Scan for the cell matching the given text and deliver its [X, Y] coordinate at center. 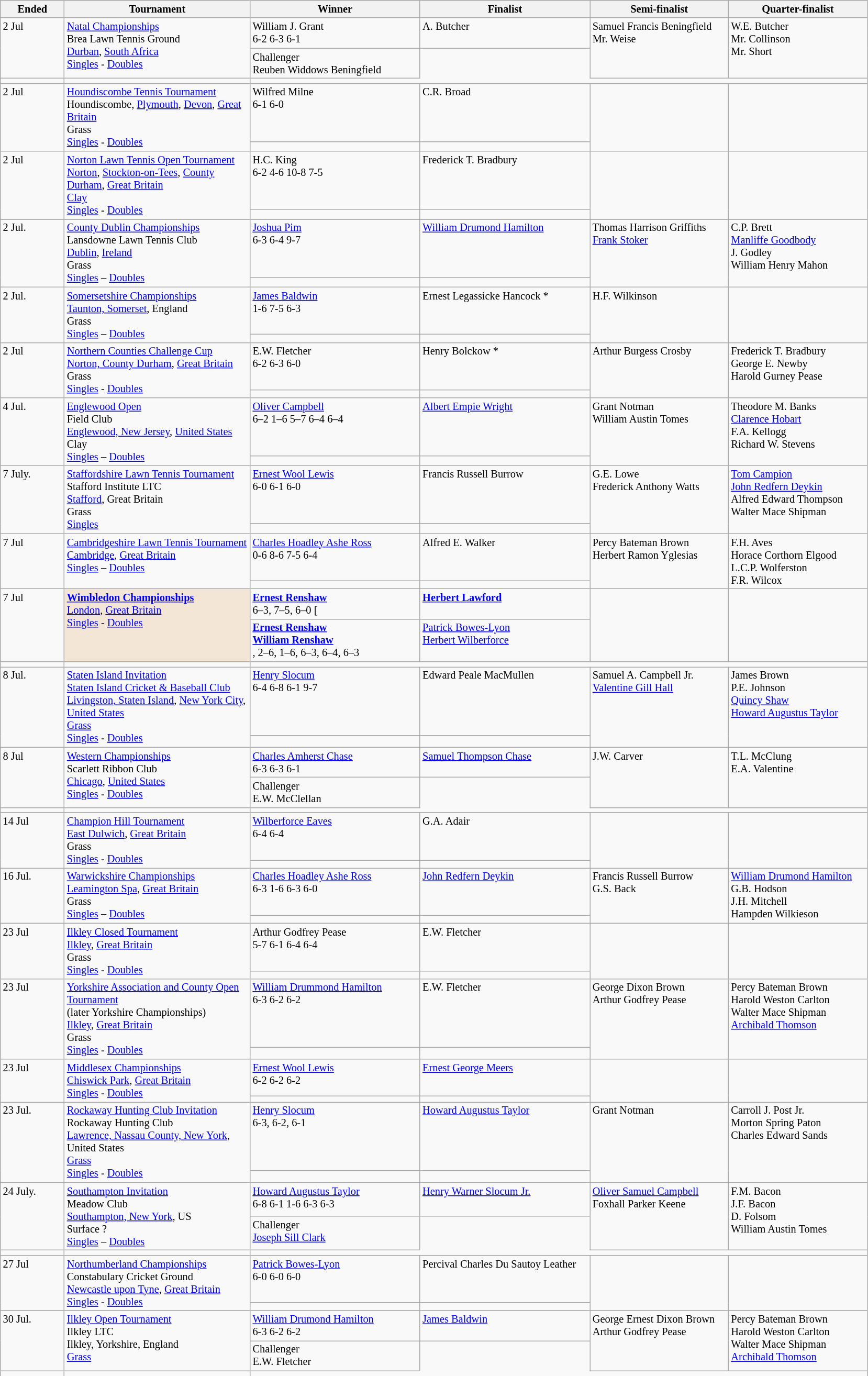
W.E. Butcher Mr. Collinson Mr. Short [798, 48]
John Redfern Deykin [505, 891]
14 Jul [32, 840]
Percival Charles Du Sautoy Leather [505, 1279]
Wimbledon ChampionshipsLondon, Great BritainSingles - Doubles [157, 625]
Francis Russell Burrow [505, 494]
Ernest Renshaw William Renshaw, 2–6, 1–6, 6–3, 6–4, 6–3 [335, 640]
8 Jul. [32, 707]
Thomas Harrison Griffiths Frank Stoker [660, 253]
G.A. Adair [505, 836]
Southampton InvitationMeadow ClubSouthampton, New York, USSurface ?Singles – Doubles [157, 1216]
William J. Grant6-2 6-3 6-1 [335, 33]
William Drumond Hamilton G.B. Hodson J.H. Mitchell Hampden Wilkieson [798, 895]
Oliver Samuel Campbell Foxhall Parker Keene [660, 1216]
Arthur Burgess Crosby [660, 370]
George Ernest Dixon Brown Arthur Godfrey Pease [660, 1340]
Patrick Bowes-Lyon Herbert Wilberforce [505, 640]
Wilfred Milne6-1 6-0 [335, 112]
Englewood OpenField ClubEnglewood, New Jersey, United StatesClaySingles – Doubles [157, 431]
Challenger E.W. McClellan [335, 792]
E.W. Fletcher6-2 6-3 6-0 [335, 366]
16 Jul. [32, 895]
Cambridgeshire Lawn Tennis Tournament Cambridge, Great BritainSingles – Doubles [157, 561]
Wilberforce Eaves6-4 6-4 [335, 836]
Grant Notman [660, 1142]
Charles Hoadley Ashe Ross0-6 8-6 7-5 6-4 [335, 557]
H.F. Wilkinson [660, 315]
Theodore M. Banks Clarence Hobart F.A. Kellogg Richard W. Stevens [798, 431]
G.E. Lowe Frederick Anthony Watts [660, 500]
Henry Bolckow * [505, 366]
8 Jul [32, 777]
30 Jul. [32, 1340]
Henry Slocum 6-3, 6-2, 6-1 [335, 1136]
Patrick Bowes-Lyon6-0 6-0 6-0 [335, 1279]
Samuel Thompson Chase [505, 762]
Western ChampionshipsScarlett Ribbon Club Chicago, United StatesSingles - Doubles [157, 777]
Ernest Renshaw 6–3, 7–5, 6–0 [ [335, 604]
Francis Russell Burrow G.S. Back [660, 895]
Edward Peale MacMullen [505, 701]
James Baldwin1-6 7-5 6-3 [335, 310]
Challenger Joseph Sill Clark [335, 1234]
Finalist [505, 9]
F.H. Aves Horace Corthorn Elgood L.C.P. Wolferston F.R. Wilcox [798, 561]
Ilkley Open TournamentIlkley LTC Ilkley, Yorkshire, EnglandGrass [157, 1340]
Charles Hoadley Ashe Ross6-3 1-6 6-3 6-0 [335, 891]
Alfred E. Walker [505, 557]
Warwickshire ChampionshipsLeamington Spa, Great BritainGrassSingles – Doubles [157, 895]
Northumberland ChampionshipsConstabulary Cricket Ground Newcastle upon Tyne, Great BritainSingles - Doubles [157, 1283]
Ended [32, 9]
Henry Warner Slocum Jr. [505, 1199]
Ernest Wool Lewis6-2 6-2 6-2 [335, 1077]
George Dixon Brown Arthur Godfrey Pease [660, 1019]
Ernest Legassicke Hancock * [505, 310]
Northern Counties Challenge Cup Norton, County Durham, Great BritainGrassSingles - Doubles [157, 370]
Quarter-finalist [798, 9]
Henry Slocum6-4 6-8 6-1 9-7 [335, 701]
Ilkley Closed Tournament Ilkley, Great BritainGrassSingles - Doubles [157, 951]
C.R. Broad [505, 112]
Ernest Wool Lewis6-0 6-1 6-0 [335, 494]
Oliver Campbell6–2 1–6 5–7 6–4 6–4 [335, 426]
Challenger Reuben Widdows Beningfield [335, 63]
J.W. Carver [660, 777]
Ernest George Meers [505, 1077]
H.C. King6-2 4-6 10-8 7-5 [335, 180]
7 July. [32, 500]
Howard Augustus Taylor [505, 1136]
William Drummond Hamilton6-3 6-2 6-2 [335, 1013]
Middlesex Championships Chiswick Park, Great BritainSingles - Doubles [157, 1080]
Frederick T. Bradbury [505, 180]
James Brown P.E. Johnson Quincy Shaw Howard Augustus Taylor [798, 707]
Staten Island Invitation Staten Island Cricket & Baseball ClubLivingston, Staten Island, New York City, United StatesGrassSingles - Doubles [157, 707]
T.L. McClung E.A. Valentine [798, 777]
Houndiscombe Tennis TournamentHoundiscombe, Plymouth, Devon, Great BritainGrassSingles - Doubles [157, 117]
Yorkshire Association and County Open Tournament(later Yorkshire Championships)Ilkley, Great BritainGrassSingles - Doubles [157, 1019]
Natal ChampionshipsBrea Lawn Tennis GroundDurban, South AfricaSingles - Doubles [157, 48]
William Drumond Hamilton6-3 6-2 6-2 [335, 1326]
Albert Empie Wright [505, 426]
Samuel Francis Beningfield Mr. Weise [660, 48]
A. Butcher [505, 33]
Norton Lawn Tennis Open TournamentNorton, Stockton-on-Tees, County Durham, Great BritainClaySingles - Doubles [157, 185]
Staffordshire Lawn Tennis TournamentStafford Institute LTCStafford, Great BritainGrassSingles [157, 500]
Charles Amherst Chase6-3 6-3 6-1 [335, 762]
Tournament [157, 9]
Grant Notman William Austin Tomes [660, 431]
William Drumond Hamilton [505, 248]
Samuel A. Campbell Jr. Valentine Gill Hall [660, 707]
C.P. Brett Manliffe Goodbody J. Godley William Henry Mahon [798, 253]
Somersetshire ChampionshipsTaunton, Somerset, EnglandGrassSingles – Doubles [157, 315]
Joshua Pim6-3 6-4 9-7 [335, 248]
24 July. [32, 1216]
Semi-finalist [660, 9]
Tom Campion John Redfern Deykin Alfred Edward Thompson Walter Mace Shipman [798, 500]
Herbert Lawford [505, 604]
Howard Augustus Taylor6-8 6-1 1-6 6-3 6-3 [335, 1199]
4 Jul. [32, 431]
Carroll J. Post Jr. Morton Spring Paton Charles Edward Sands [798, 1142]
23 Jul. [32, 1142]
Winner [335, 9]
Arthur Godfrey Pease5-7 6-1 6-4 6-4 [335, 947]
James Baldwin [505, 1326]
Frederick T. Bradbury George E. Newby Harold Gurney Pease [798, 370]
27 Jul [32, 1283]
County Dublin ChampionshipsLansdowne Lawn Tennis ClubDublin, IrelandGrassSingles – Doubles [157, 253]
Rockaway Hunting Club InvitationRockaway Hunting ClubLawrence, Nassau County, New York, United StatesGrassSingles - Doubles [157, 1142]
F.M. Bacon J.F. Bacon D. Folsom William Austin Tomes [798, 1216]
Champion Hill TournamentEast Dulwich, Great BritainGrassSingles - Doubles [157, 840]
Percy Bateman Brown Herbert Ramon Yglesias [660, 561]
Challenger E.W. Fletcher [335, 1356]
